Pinpoint the cell where the given text exists, returning its (X, Y) midpoint coordinate. 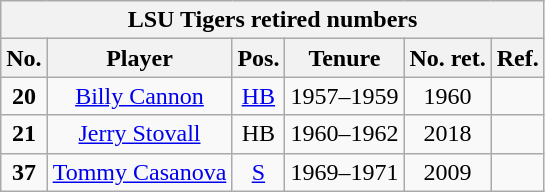
Pos. (258, 58)
21 (24, 134)
1969–1971 (344, 172)
Player (140, 58)
1957–1959 (344, 96)
LSU Tigers retired numbers (273, 20)
Ref. (518, 58)
No. (24, 58)
1960–1962 (344, 134)
No. ret. (448, 58)
Jerry Stovall (140, 134)
2018 (448, 134)
Billy Cannon (140, 96)
1960 (448, 96)
Tenure (344, 58)
20 (24, 96)
37 (24, 172)
S (258, 172)
2009 (448, 172)
Tommy Casanova (140, 172)
